Output the (x, y) coordinate of the center of the cell containing the given text.  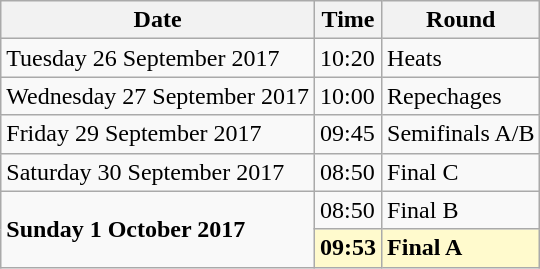
10:00 (348, 96)
Friday 29 September 2017 (158, 134)
10:20 (348, 58)
Date (158, 20)
Final C (461, 172)
Saturday 30 September 2017 (158, 172)
Time (348, 20)
Round (461, 20)
Semifinals A/B (461, 134)
Final A (461, 248)
Heats (461, 58)
Final B (461, 210)
Repechages (461, 96)
Tuesday 26 September 2017 (158, 58)
Sunday 1 October 2017 (158, 229)
Wednesday 27 September 2017 (158, 96)
09:45 (348, 134)
09:53 (348, 248)
